Identify which cell holds the provided text, then report its [x, y] central coordinate. 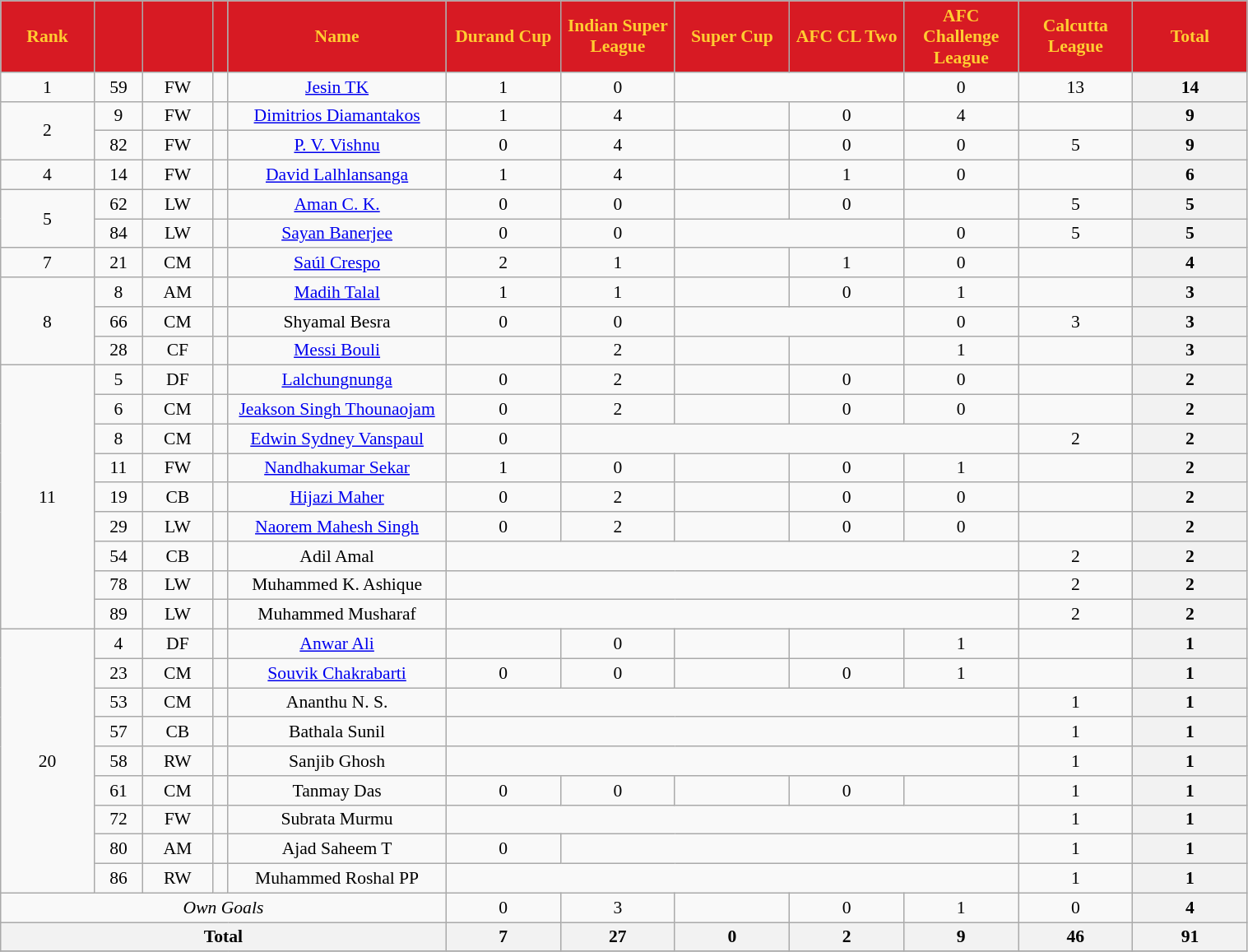
28 [118, 351]
Hijazi Maher [337, 498]
Jeakson Singh Thounaojam [337, 410]
Ajad Saheem T [337, 849]
Aman C. K. [337, 204]
Subrata Murmu [337, 820]
86 [118, 879]
19 [118, 498]
Sayan Banerjee [337, 234]
89 [118, 615]
P. V. Vishnu [337, 146]
Souvik Chakrabarti [337, 673]
91 [1190, 937]
Saúl Crespo [337, 263]
20 [48, 762]
Sanjib Ghosh [337, 761]
Indian Super League [617, 36]
53 [118, 703]
Dimitrios Diamantakos [337, 116]
13 [1076, 87]
Shyamal Besra [337, 322]
21 [118, 263]
61 [118, 791]
59 [118, 87]
27 [617, 937]
66 [118, 322]
23 [118, 673]
Nandhakumar Sekar [337, 468]
Bathala Sunil [337, 732]
29 [118, 527]
Naorem Mahesh Singh [337, 527]
46 [1076, 937]
Messi Bouli [337, 351]
Lalchungnunga [337, 380]
Muhammed K. Ashique [337, 585]
Own Goals [224, 908]
Calcutta League [1076, 36]
Durand Cup [503, 36]
57 [118, 732]
Muhammed Roshal PP [337, 879]
82 [118, 146]
72 [118, 820]
58 [118, 761]
Tanmay Das [337, 791]
Name [337, 36]
80 [118, 849]
CF [178, 351]
62 [118, 204]
84 [118, 234]
78 [118, 585]
Edwin Sydney Vanspaul [337, 439]
Adil Amal [337, 556]
AFC CL Two [847, 36]
David Lalhlansanga [337, 175]
AFC Challenge League [961, 36]
Rank [48, 36]
Muhammed Musharaf [337, 615]
Super Cup [732, 36]
Jesin TK [337, 87]
Anwar Ali [337, 644]
Madih Talal [337, 292]
54 [118, 556]
Ananthu N. S. [337, 703]
